Pinpoint the cell where the given text exists, returning its (X, Y) midpoint coordinate. 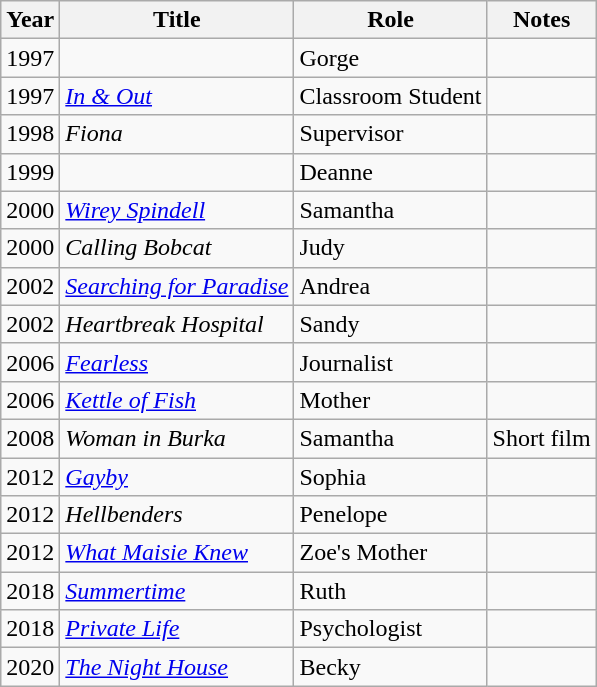
Summertime (177, 591)
In & Out (177, 96)
Psychologist (390, 629)
Role (390, 20)
Judy (390, 248)
Year (30, 20)
Wirey Spindell (177, 210)
Supervisor (390, 134)
Searching for Paradise (177, 286)
1998 (30, 134)
Penelope (390, 515)
Heartbreak Hospital (177, 324)
Sandy (390, 324)
Deanne (390, 172)
Fearless (177, 362)
Title (177, 20)
Sophia (390, 477)
Ruth (390, 591)
Kettle of Fish (177, 400)
2020 (30, 667)
Becky (390, 667)
Gorge (390, 58)
Calling Bobcat (177, 248)
Gayby (177, 477)
Short film (542, 438)
Andrea (390, 286)
Private Life (177, 629)
The Night House (177, 667)
Classroom Student (390, 96)
Woman in Burka (177, 438)
What Maisie Knew (177, 553)
Notes (542, 20)
Zoe's Mother (390, 553)
Fiona (177, 134)
Mother (390, 400)
1999 (30, 172)
2008 (30, 438)
Journalist (390, 362)
Hellbenders (177, 515)
